Pinpoint the cell where the given text exists, returning its [x, y] midpoint coordinate. 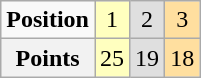
1 [112, 20]
Points [48, 58]
Position [48, 20]
3 [182, 20]
2 [148, 20]
25 [112, 58]
19 [148, 58]
18 [182, 58]
